Scan for the cell matching the given text and deliver its (x, y) coordinate at center. 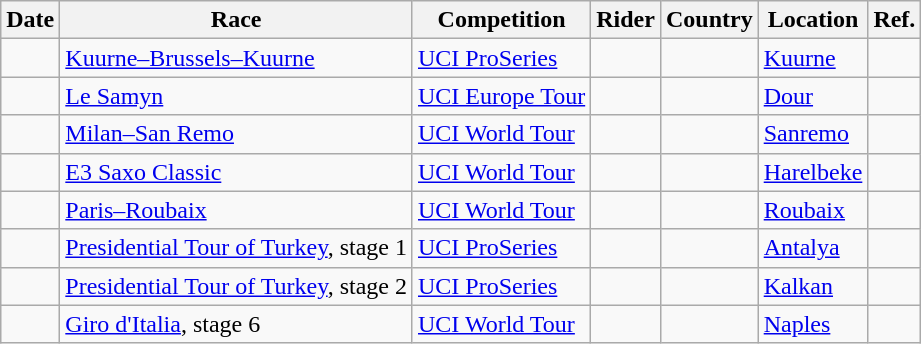
Giro d'Italia, stage 6 (236, 324)
Kuurne–Brussels–Kuurne (236, 58)
Sanremo (813, 134)
Location (813, 20)
Dour (813, 96)
Competition (501, 20)
Harelbeke (813, 172)
Antalya (813, 248)
UCI Europe Tour (501, 96)
Presidential Tour of Turkey, stage 1 (236, 248)
Paris–Roubaix (236, 210)
Roubaix (813, 210)
Le Samyn (236, 96)
Kalkan (813, 286)
Presidential Tour of Turkey, stage 2 (236, 286)
Race (236, 20)
Milan–San Remo (236, 134)
Rider (626, 20)
Date (30, 20)
Kuurne (813, 58)
Naples (813, 324)
Ref. (894, 20)
E3 Saxo Classic (236, 172)
Country (709, 20)
